For the text-containing cell, return its midpoint in [X, Y] coordinate format. 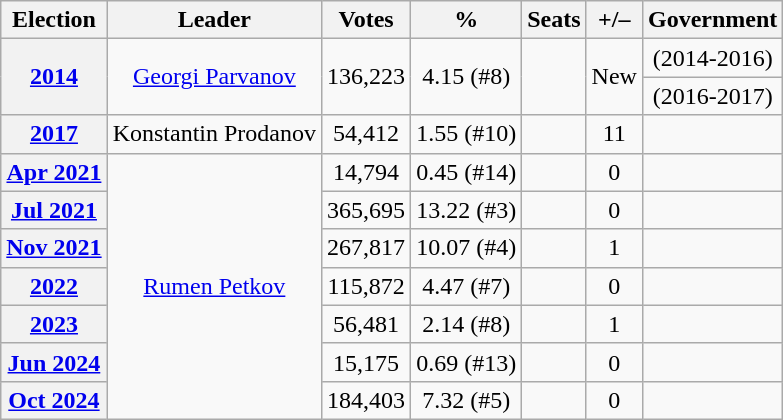
Government [712, 20]
54,412 [366, 134]
0.69 (#13) [466, 362]
267,817 [366, 248]
Rumen Petkov [214, 286]
Nov 2021 [54, 248]
184,403 [366, 400]
Apr 2021 [54, 172]
(2014-2016) [712, 58]
115,872 [366, 286]
Seats [554, 20]
0.45 (#14) [466, 172]
Konstantin Prodanov [214, 134]
11 [614, 134]
(2016-2017) [712, 96]
2.14 (#8) [466, 324]
Leader [214, 20]
4.15 (#8) [466, 77]
4.47 (#7) [466, 286]
15,175 [366, 362]
Georgi Parvanov [214, 77]
2017 [54, 134]
10.07 (#4) [466, 248]
% [466, 20]
Jun 2024 [54, 362]
136,223 [366, 77]
Votes [366, 20]
365,695 [366, 210]
2022 [54, 286]
+/– [614, 20]
14,794 [366, 172]
2023 [54, 324]
2014 [54, 77]
New [614, 77]
13.22 (#3) [466, 210]
Jul 2021 [54, 210]
Election [54, 20]
56,481 [366, 324]
Oct 2024 [54, 400]
7.32 (#5) [466, 400]
1.55 (#10) [466, 134]
